Detect which cell encompasses the target text, then output its [X, Y] center coordinate. 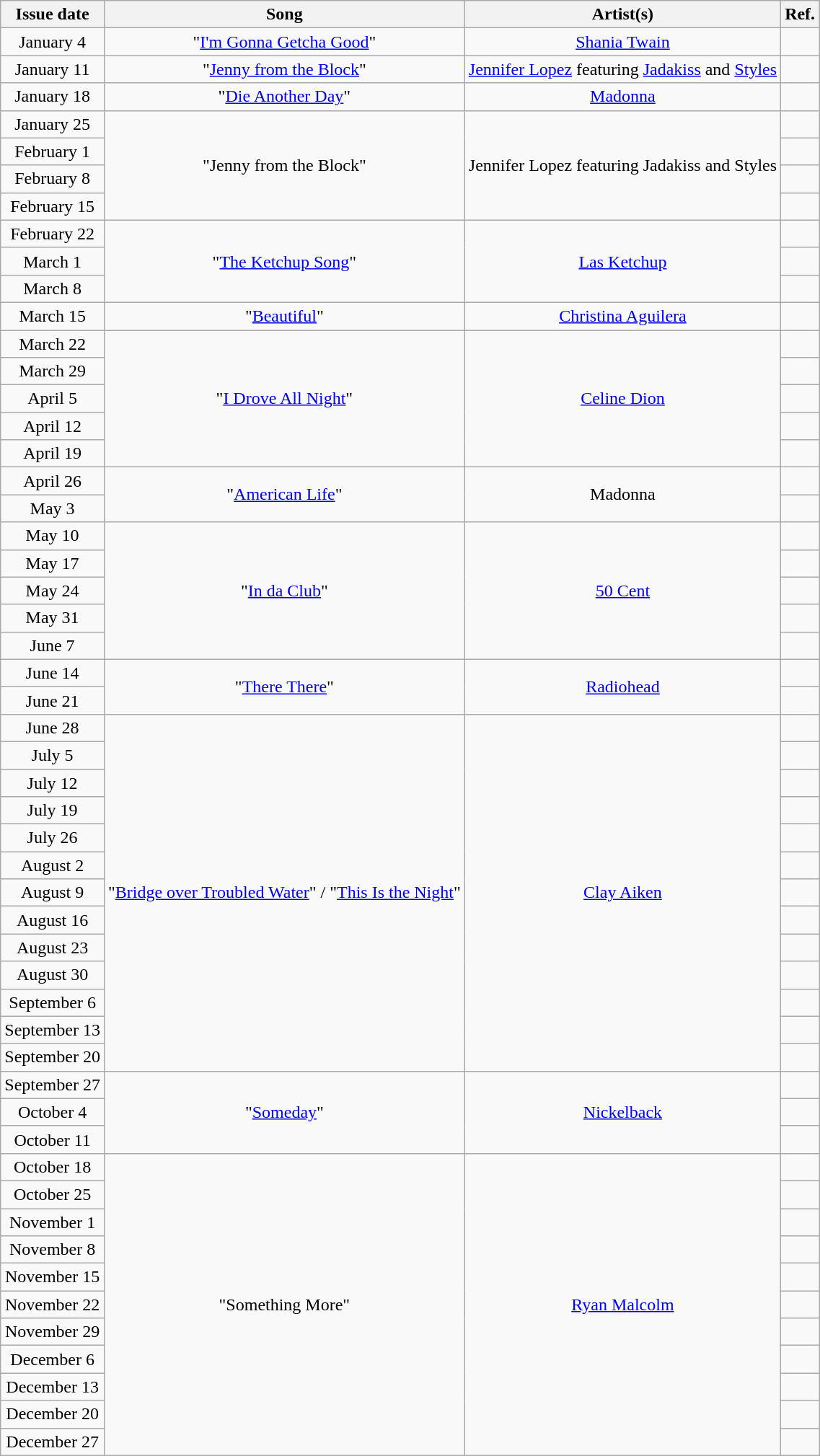
Ref. [801, 14]
June 21 [53, 700]
"Bridge over Troubled Water" / "This Is the Night" [284, 893]
June 14 [53, 673]
June 28 [53, 728]
January 4 [53, 42]
September 27 [53, 1085]
November 8 [53, 1250]
Artist(s) [622, 14]
February 15 [53, 206]
November 22 [53, 1305]
August 30 [53, 975]
September 6 [53, 1002]
July 19 [53, 811]
"I Drove All Night" [284, 399]
Shania Twain [622, 42]
March 8 [53, 288]
Ryan Malcolm [622, 1304]
November 29 [53, 1332]
April 5 [53, 399]
November 15 [53, 1277]
Clay Aiken [622, 893]
January 18 [53, 97]
January 25 [53, 124]
Radiohead [622, 687]
Song [284, 14]
August 23 [53, 948]
December 6 [53, 1359]
Las Ketchup [622, 261]
"Beautiful" [284, 316]
"Something More" [284, 1304]
May 24 [53, 591]
February 22 [53, 234]
March 1 [53, 261]
June 7 [53, 645]
May 17 [53, 563]
Nickelback [622, 1112]
Christina Aguilera [622, 316]
April 26 [53, 481]
October 25 [53, 1194]
"In da Club" [284, 591]
December 13 [53, 1387]
"The Ketchup Song" [284, 261]
May 10 [53, 536]
December 27 [53, 1442]
February 8 [53, 179]
50 Cent [622, 591]
January 11 [53, 69]
March 15 [53, 316]
May 3 [53, 508]
April 12 [53, 426]
October 4 [53, 1112]
August 9 [53, 893]
April 19 [53, 454]
August 2 [53, 865]
March 22 [53, 344]
"Die Another Day" [284, 97]
November 1 [53, 1222]
July 5 [53, 755]
"American Life" [284, 495]
December 20 [53, 1414]
October 18 [53, 1167]
Issue date [53, 14]
February 1 [53, 151]
March 29 [53, 371]
"There There" [284, 687]
"Someday" [284, 1112]
October 11 [53, 1139]
September 20 [53, 1057]
July 26 [53, 838]
Celine Dion [622, 399]
May 31 [53, 618]
August 16 [53, 920]
"I'm Gonna Getcha Good" [284, 42]
September 13 [53, 1030]
July 12 [53, 782]
